Extract the [x, y] coordinate from the center of the cell holding the provided text.  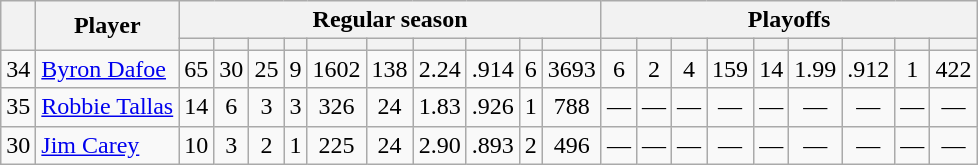
9 [296, 69]
1602 [336, 69]
3693 [572, 69]
35 [18, 107]
2.24 [440, 69]
326 [336, 107]
65 [196, 69]
138 [390, 69]
2.90 [440, 145]
Regular season [390, 20]
1.83 [440, 107]
Byron Dafoe [108, 69]
496 [572, 145]
10 [196, 145]
422 [954, 69]
Jim Carey [108, 145]
788 [572, 107]
Player [108, 26]
.893 [492, 145]
225 [336, 145]
34 [18, 69]
4 [688, 69]
25 [266, 69]
.914 [492, 69]
.912 [868, 69]
.926 [492, 107]
Playoffs [789, 20]
1.99 [816, 69]
159 [730, 69]
Robbie Tallas [108, 107]
